From the cell containing the given text, extract its center point as [X, Y] coordinate. 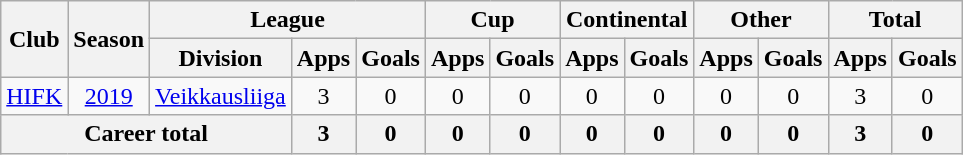
Total [895, 20]
League [288, 20]
Career total [146, 134]
Division [221, 58]
Veikkausliiga [221, 96]
Other [761, 20]
Continental [627, 20]
HIFK [34, 96]
2019 [109, 96]
Cup [492, 20]
Season [109, 39]
Club [34, 39]
